Return the [x, y] coordinate for the center point of the cell that contains the specified text.  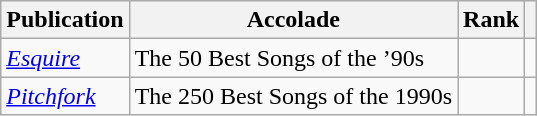
The 250 Best Songs of the 1990s [293, 96]
The 50 Best Songs of the ’90s [293, 58]
Rank [492, 20]
Publication [65, 20]
Pitchfork [65, 96]
Esquire [65, 58]
Accolade [293, 20]
